Extract the (x, y) coordinate from the center of the cell holding the provided text.  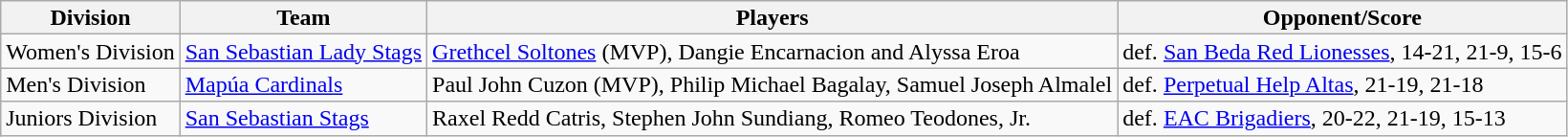
Opponent/Score (1342, 17)
def. EAC Brigadiers, 20-22, 21-19, 15-13 (1342, 119)
Juniors Division (90, 119)
Paul John Cuzon (MVP), Philip Michael Bagalay, Samuel Joseph Almalel (773, 84)
Grethcel Soltones (MVP), Dangie Encarnacion and Alyssa Eroa (773, 52)
Mapúa Cardinals (303, 84)
Raxel Redd Catris, Stephen John Sundiang, Romeo Teodones, Jr. (773, 119)
San Sebastian Lady Stags (303, 52)
Team (303, 17)
Division (90, 17)
Women's Division (90, 52)
Players (773, 17)
def. Perpetual Help Altas, 21-19, 21-18 (1342, 84)
Men's Division (90, 84)
San Sebastian Stags (303, 119)
def. San Beda Red Lionesses, 14-21, 21-9, 15-6 (1342, 52)
